Pinpoint the cell where the given text exists, returning its (X, Y) midpoint coordinate. 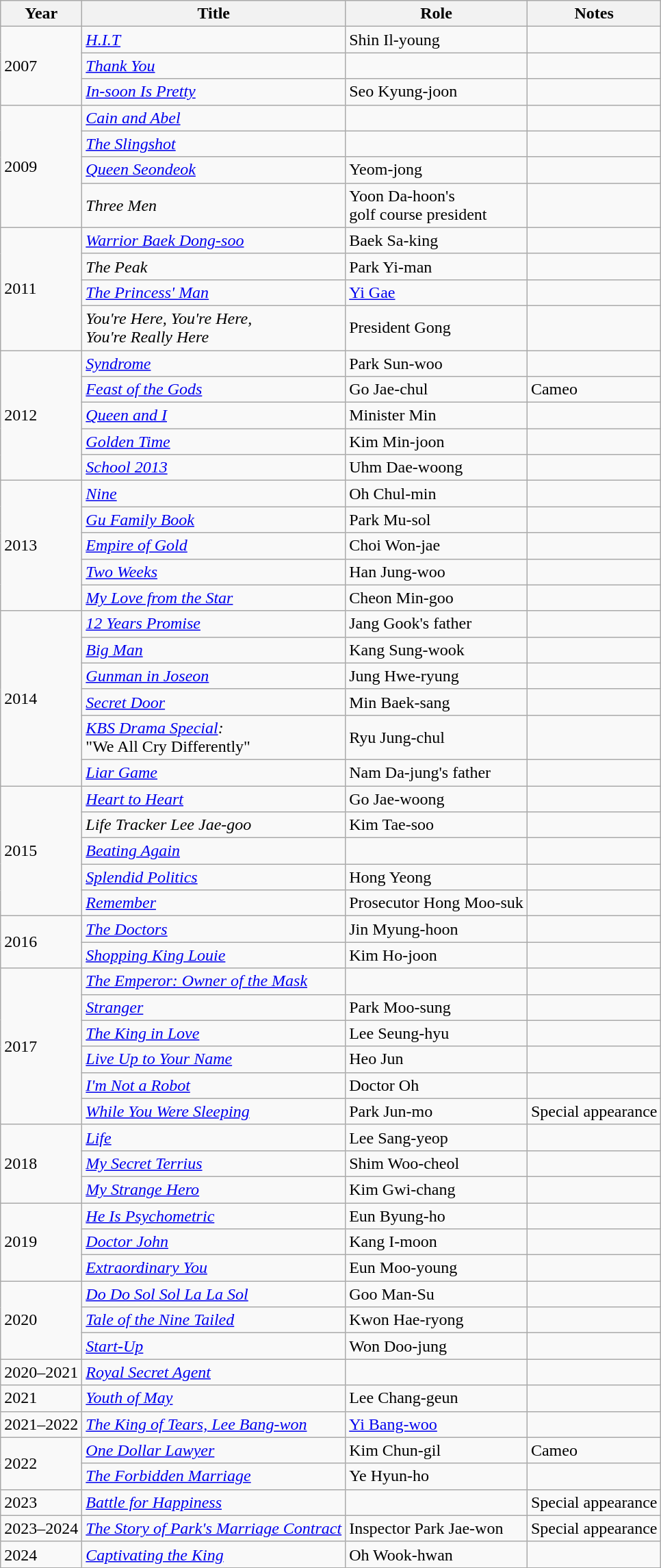
Kim Min-joon (437, 442)
H.I.T (213, 40)
The Princess' Man (213, 292)
Lee Seung-hyu (437, 1033)
One Dollar Lawyer (213, 1450)
Kwon Hae-ryong (437, 1320)
2023 (41, 1502)
Splendid Politics (213, 877)
2009 (41, 166)
Shopping King Louie (213, 955)
Park Jun-mo (437, 1111)
Go Jae-woong (437, 799)
Queen Seondeok (213, 170)
2023–2024 (41, 1528)
2015 (41, 851)
Lee Chang-geun (437, 1398)
Nam Da-jung's father (437, 772)
Lee Sang-yeop (437, 1137)
Empire of Gold (213, 546)
The Doctors (213, 929)
Ye Hyun-ho (437, 1476)
Jung Hwe-ryung (437, 676)
Life Tracker Lee Jae-goo (213, 825)
2011 (41, 289)
Han Jung-woo (437, 572)
Shim Woo-cheol (437, 1163)
Won Doo-jung (437, 1346)
Goo Man-Su (437, 1294)
Three Men (213, 205)
Nine (213, 494)
Role (437, 14)
You're Here, You're Here,You're Really Here (213, 327)
Beating Again (213, 851)
Yi Bang-woo (437, 1424)
2020 (41, 1320)
2016 (41, 942)
2022 (41, 1463)
Title (213, 14)
Shin Il-young (437, 40)
2012 (41, 416)
Extraordinary You (213, 1268)
Park Sun-woo (437, 364)
President Gong (437, 327)
Remember (213, 903)
Yeom-jong (437, 170)
Ryu Jung-chul (437, 737)
Eun Moo-young (437, 1268)
Baek Sa-king (437, 240)
2014 (41, 698)
He Is Psychometric (213, 1215)
My Strange Hero (213, 1189)
The King of Tears, Lee Bang-won (213, 1424)
Royal Secret Agent (213, 1372)
Heo Jun (437, 1059)
Start-Up (213, 1346)
The Emperor: Owner of the Mask (213, 981)
Live Up to Your Name (213, 1059)
Captivating the King (213, 1554)
Youth of May (213, 1398)
Warrior Baek Dong-soo (213, 240)
Big Man (213, 650)
Hong Yeong (437, 877)
Battle for Happiness (213, 1502)
Kim Gwi-chang (437, 1189)
Minister Min (437, 416)
Liar Game (213, 772)
Park Yi-man (437, 266)
Uhm Dae-woong (437, 468)
Golden Time (213, 442)
Gunman in Joseon (213, 676)
My Secret Terrius (213, 1163)
Oh Wook-hwan (437, 1554)
Kang Sung-wook (437, 650)
Seo Kyung-joon (437, 92)
2021 (41, 1398)
Secret Door (213, 702)
Doctor Oh (437, 1085)
Go Jae-chul (437, 390)
The Slingshot (213, 144)
2024 (41, 1554)
Two Weeks (213, 572)
Eun Byung-ho (437, 1215)
Queen and I (213, 416)
While You Were Sleeping (213, 1111)
Do Do Sol Sol La La Sol (213, 1294)
Park Moo-sung (437, 1007)
2020–2021 (41, 1372)
2007 (41, 66)
I'm Not a Robot (213, 1085)
Kim Chun-gil (437, 1450)
Prosecutor Hong Moo-suk (437, 903)
Kim Ho-joon (437, 955)
My Love from the Star (213, 598)
Kim Tae-soo (437, 825)
The King in Love (213, 1033)
Heart to Heart (213, 799)
Doctor John (213, 1242)
Tale of the Nine Tailed (213, 1320)
Inspector Park Jae-won (437, 1528)
The Story of Park's Marriage Contract (213, 1528)
Jang Gook's father (437, 624)
2019 (41, 1241)
2017 (41, 1046)
12 Years Promise (213, 624)
Min Baek-sang (437, 702)
KBS Drama Special:"We All Cry Differently" (213, 737)
Syndrome (213, 364)
Year (41, 14)
Notes (594, 14)
Thank You (213, 66)
2013 (41, 546)
2021–2022 (41, 1424)
Park Mu-sol (437, 520)
Yi Gae (437, 292)
In-soon Is Pretty (213, 92)
Life (213, 1137)
Yoon Da-hoon's golf course president (437, 205)
Cain and Abel (213, 118)
Gu Family Book (213, 520)
Oh Chul-min (437, 494)
Jin Myung-hoon (437, 929)
Choi Won-jae (437, 546)
The Forbidden Marriage (213, 1476)
Feast of the Gods (213, 390)
The Peak (213, 266)
Kang I-moon (437, 1242)
2018 (41, 1163)
Cheon Min-goo (437, 598)
School 2013 (213, 468)
Stranger (213, 1007)
